Determine the [x, y] coordinate at the center of the cell enclosing the given text.  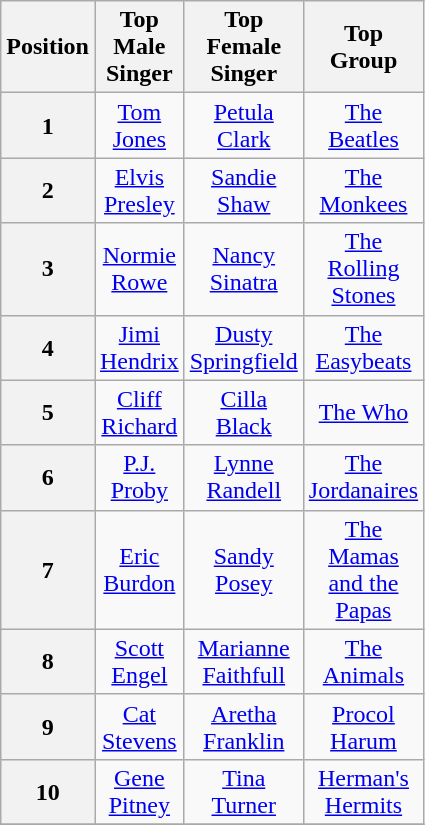
9 [48, 726]
Eric Burdon [139, 570]
2 [48, 190]
10 [48, 792]
Marianne Faithfull [244, 662]
Elvis Presley [139, 190]
Sandie Shaw [244, 190]
The Who [363, 412]
Normie Rowe [139, 269]
Tina Turner [244, 792]
The Jordanaires [363, 478]
3 [48, 269]
Cilla Black [244, 412]
4 [48, 348]
Nancy Sinatra [244, 269]
Top Group [363, 47]
Herman's Hermits [363, 792]
8 [48, 662]
Procol Harum [363, 726]
Sandy Posey [244, 570]
Aretha Franklin [244, 726]
The Animals [363, 662]
Gene Pitney [139, 792]
The Rolling Stones [363, 269]
7 [48, 570]
Jimi Hendrix [139, 348]
The Easybeats [363, 348]
The Monkees [363, 190]
Top Male Singer [139, 47]
Position [48, 47]
1 [48, 126]
The Beatles [363, 126]
Top Female Singer [244, 47]
6 [48, 478]
Lynne Randell [244, 478]
Cat Stevens [139, 726]
Tom Jones [139, 126]
P.J. Proby [139, 478]
Petula Clark [244, 126]
Scott Engel [139, 662]
Dusty Springfield [244, 348]
Cliff Richard [139, 412]
5 [48, 412]
The Mamas and the Papas [363, 570]
